For the text-containing cell, return its midpoint in (X, Y) coordinate format. 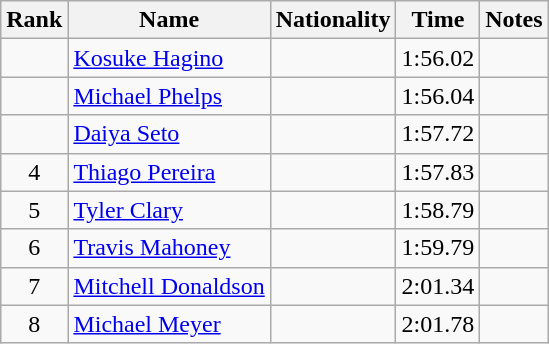
Mitchell Donaldson (169, 286)
1:58.79 (438, 210)
2:01.34 (438, 286)
2:01.78 (438, 324)
4 (34, 172)
7 (34, 286)
Travis Mahoney (169, 248)
Notes (514, 20)
6 (34, 248)
1:56.04 (438, 96)
1:56.02 (438, 58)
Rank (34, 20)
Time (438, 20)
5 (34, 210)
Daiya Seto (169, 134)
Kosuke Hagino (169, 58)
Michael Meyer (169, 324)
Tyler Clary (169, 210)
1:59.79 (438, 248)
Michael Phelps (169, 96)
Name (169, 20)
Thiago Pereira (169, 172)
Nationality (333, 20)
8 (34, 324)
1:57.83 (438, 172)
1:57.72 (438, 134)
